For the text-containing cell, return its midpoint in (X, Y) coordinate format. 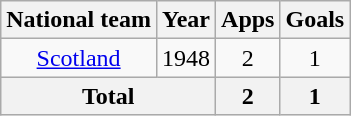
Scotland (79, 58)
Goals (315, 20)
1948 (186, 58)
Total (108, 96)
Year (186, 20)
National team (79, 20)
Apps (248, 20)
